Capture the cell that displays the provided text and extract its [x, y] central coordinate. 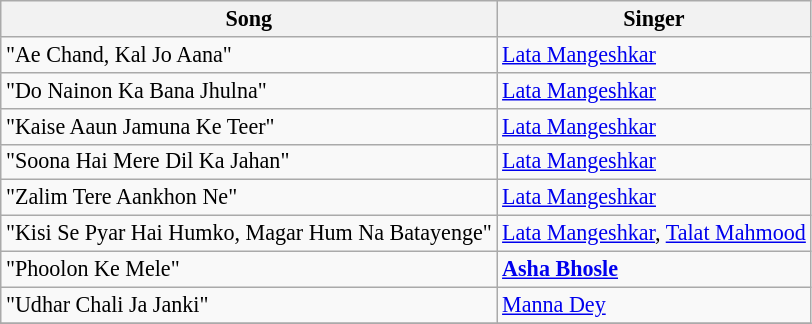
"Kaise Aaun Jamuna Ke Teer" [249, 126]
Lata Mangeshkar, Talat Mahmood [654, 233]
Manna Dey [654, 305]
Asha Bhosle [654, 269]
"Do Nainon Ka Bana Jhulna" [249, 90]
"Udhar Chali Ja Janki" [249, 305]
"Phoolon Ke Mele" [249, 269]
"Zalim Tere Aankhon Ne" [249, 198]
Song [249, 18]
Singer [654, 18]
"Ae Chand, Kal Jo Aana" [249, 54]
"Soona Hai Mere Dil Ka Jahan" [249, 162]
"Kisi Se Pyar Hai Humko, Magar Hum Na Batayenge" [249, 233]
